For the text-containing cell, return its midpoint in (x, y) coordinate format. 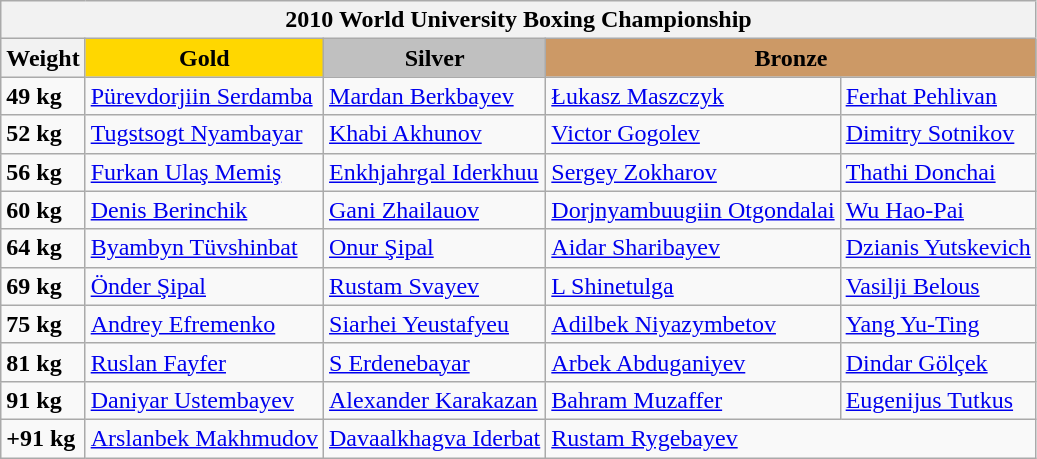
Dindar Gölçek (938, 362)
S Erdenebayar (435, 362)
91 kg (43, 400)
Eugenijus Tutkus (938, 400)
Onur Şipal (435, 248)
Dorjnyambuugiin Otgondalai (693, 210)
Daniyar Ustembayev (204, 400)
Sergey Zokharov (693, 172)
64 kg (43, 248)
Gold (204, 58)
Önder Şipal (204, 286)
Enkhjahrgal Iderkhuu (435, 172)
+91 kg (43, 438)
Łukasz Maszczyk (693, 96)
Aidar Sharibayev (693, 248)
Gani Zhailauov (435, 210)
Khabi Akhunov (435, 134)
Denis Berinchik (204, 210)
Davaalkhagva Iderbat (435, 438)
Tugstsogt Nyambayar (204, 134)
Mardan Berkbayev (435, 96)
Siarhei Yeustafyeu (435, 324)
Adilbek Niyazymbetov (693, 324)
Dzianis Yutskevich (938, 248)
69 kg (43, 286)
Ruslan Fayfer (204, 362)
Arbek Abduganiyev (693, 362)
Vasilji Belous (938, 286)
81 kg (43, 362)
Yang Yu-Ting (938, 324)
75 kg (43, 324)
Silver (435, 58)
Pürevdorjiin Serdamba (204, 96)
L Shinetulga (693, 286)
Bahram Muzaffer (693, 400)
Andrey Efremenko (204, 324)
Furkan Ulaş Memiş (204, 172)
Ferhat Pehlivan (938, 96)
Victor Gogolev (693, 134)
Alexander Karakazan (435, 400)
Rustam Svayev (435, 286)
Arslanbek Makhmudov (204, 438)
60 kg (43, 210)
Byambyn Tüvshinbat (204, 248)
49 kg (43, 96)
56 kg (43, 172)
Wu Hao-Pai (938, 210)
2010 World University Boxing Championship (519, 20)
Thathi Donchai (938, 172)
Bronze (791, 58)
Rustam Rygebayev (791, 438)
Weight (43, 58)
52 kg (43, 134)
Dimitry Sotnikov (938, 134)
